Provide the [X, Y] coordinate of the cell's center where the given text is located.  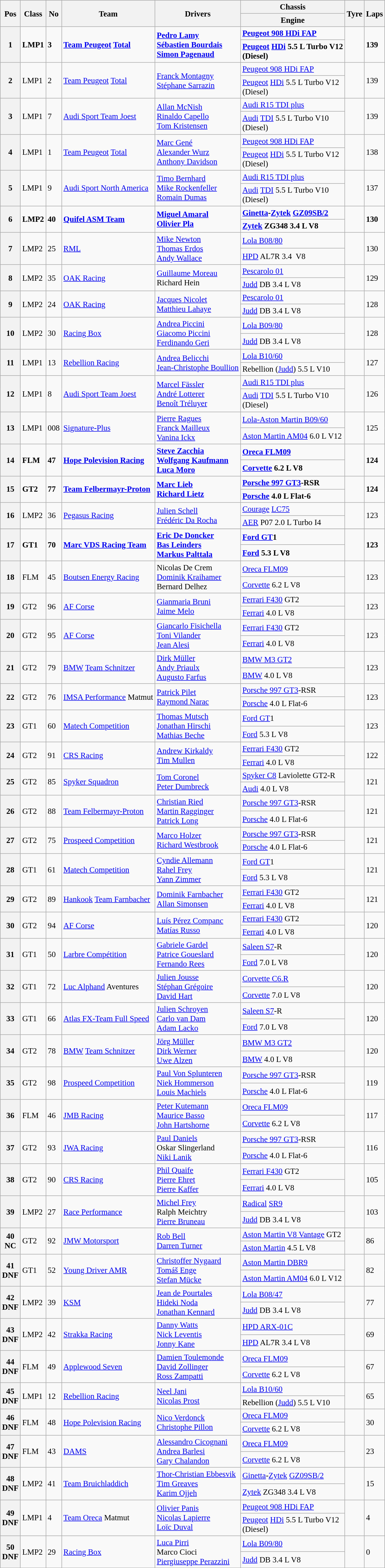
Marc Gené Alexander Wurz Anthony Davidson [198, 152]
Atlas FX-Team Full Speed [108, 1019]
Phil Quaife Pierre Ehret Pierre Kaffer [198, 1180]
Timo Bernhard Mike Rockenfeller Romain Dumas [198, 188]
94 [54, 925]
Larbre Compétition [108, 955]
Corvette C6.R [293, 979]
69 [374, 1335]
Andrew Kirkaldy Tim Mullen [198, 755]
78 [54, 1051]
126 [374, 394]
Strakka Racing [108, 1335]
Julien Schell Frédéric Da Rocha [198, 516]
37 [11, 1148]
Corvette 7.0 L V8 [293, 995]
Jean de Pourtales Hideki Noda Jonathan Kennard [198, 1302]
Quifel ASM Team [108, 219]
Peter Kutemann Maurice Basso John Hartshorne [198, 1115]
Spyker Squadron [108, 782]
28 [11, 870]
DAMS [108, 1451]
Audi 4.0 L V8 [293, 789]
47DNF [11, 1451]
No [54, 13]
116 [374, 1148]
Julien Schroyen Carlo van Dam Adam Lacko [198, 1019]
49DNF [11, 1518]
Dirk Müller Andy Priaulx Augusto Farfus [198, 668]
Thomas Mutsch Jonathan Hirschi Mathias Beche [198, 726]
43 [54, 1451]
14 [11, 460]
42DNF [11, 1302]
44DNF [11, 1367]
Giancarlo Fisichella Toni Vilander Jean Alesi [198, 636]
95 [54, 636]
21 [11, 668]
96 [54, 606]
Signature-Plus [108, 428]
Patrick Pilet Raymond Narac [198, 697]
Applewood Seven [108, 1367]
Race Performance [108, 1212]
Thor-Christian Ebbesvik Tim Greaves Karim Ojjeh [198, 1484]
Damien Toulemonde David Zollinger Ross Zampatti [198, 1367]
Tyre [354, 13]
26 [11, 811]
11 [11, 363]
Aston Martin V8 Vantage GT2 [293, 1235]
50 [54, 955]
Michel Frey Ralph Meichtry Pierre Bruneau [198, 1212]
Pierre Ragues Franck Mailleux Vanina Ickx [198, 428]
HPD AL7R 3.4 V8 [293, 257]
129 [374, 278]
19 [11, 606]
IMSA Performance Matmut [108, 697]
008 [54, 428]
Paul Von Splunteren Niek Hommerson Louis Machiels [198, 1083]
Marcel Fässler André Lotterer Benoît Tréluyer [198, 394]
Franck Montagny Stéphane Sarrazin [198, 80]
50DNF [11, 1552]
40 [54, 219]
Guillaume Moreau Richard Hein [198, 278]
Nico Verdonck Christophe Pillon [198, 1422]
Team [108, 13]
61 [54, 870]
122 [374, 755]
Young Driver AMR [108, 1270]
47 [54, 460]
Paul Daniels Oskar Slingerland Niki Lanik [198, 1148]
Luís Pérez Companc Matías Russo [198, 925]
Luc Alphand Aventures [108, 987]
41DNF [11, 1270]
Dominik Farnbacher Allan Simonsen [198, 899]
49 [54, 1367]
Radical SR9 [293, 1204]
Engine [293, 20]
Aston Martin DBR9 [293, 1262]
52 [54, 1270]
20 [11, 636]
5 [11, 188]
Marc Lieb Richard Lietz [198, 489]
Mike Newton Thomas Erdos Andy Wallace [198, 248]
65 [374, 1396]
127 [374, 363]
137 [374, 188]
Neel Jani Nicolas Prost [198, 1396]
76 [54, 697]
32 [11, 987]
67 [374, 1367]
Andrea Piccini Giacomo Piccini Ferdinando Geri [198, 333]
93 [54, 1148]
Christoffer Nygaard Tomáš Enge Stefan Mücke [198, 1270]
RML [108, 248]
103 [374, 1212]
6 [11, 219]
82 [374, 1270]
Chassis [293, 7]
Courage LC75 [293, 509]
Pedro Lamy Sébastien Bourdais Simon Pagenaud [198, 45]
90 [54, 1180]
18 [11, 577]
Tom Coronel Peter Dumbreck [198, 782]
Pos [11, 13]
85 [54, 782]
40NC [11, 1241]
Audi Sport North America [108, 188]
Andrea Belicchi Jean-Christophe Boullion [198, 363]
Jörg Müller Dirk Werner Uwe Alzen [198, 1051]
48DNF [11, 1484]
Team Oreca Matmut [108, 1518]
Boutsen Energy Racing [108, 577]
Eric De Doncker Bas Leinders Markus Palttala [198, 545]
Alessandro Cicognani Andrea Barlesi Gary Chalandon [198, 1451]
92 [54, 1241]
AER P07 2.0 L Turbo I4 [293, 522]
Aston Martin 4.5 L V8 [293, 1248]
33 [11, 1019]
Class [33, 13]
91 [54, 755]
Marco Holzer Richard Westbrook [198, 840]
10 [11, 333]
Team Bruichladdich [108, 1484]
60 [54, 726]
HPD AL7R 3.4 L V8 [293, 1343]
Steve Zacchia Wolfgang Kaufmann Luca Moro [198, 460]
0 [374, 1552]
45 [54, 577]
Hankook Team Farnbacher [108, 899]
Spyker C8 Laviolette GT2-R [293, 775]
JMW Motorsport [108, 1241]
66 [54, 1019]
86 [374, 1241]
Jacques Nicolet Matthieu Lahaye [198, 304]
Marc VDS Racing Team [108, 545]
45DNF [11, 1396]
Pegasus Racing [108, 516]
Gianmaria Bruni Jaime Melo [198, 606]
75 [54, 840]
48 [54, 1422]
Danny Watts Nick Leventis Jonny Kane [198, 1335]
16 [11, 516]
KSM [108, 1302]
HPD ARX-01C [293, 1327]
JMB Racing [108, 1115]
119 [374, 1083]
Lola-Aston Martin B09/60 [293, 420]
31 [11, 955]
117 [374, 1115]
46DNF [11, 1422]
41 [54, 1484]
34 [11, 1051]
Nicolas De Crem Dominik Kraihamer Bernard Delhez [198, 577]
Lola B08/80 [293, 240]
Christian Ried Martin Ragginger Patrick Long [198, 811]
Cyndie Allemann Rahel Frey Yann Zimmer [198, 870]
79 [54, 668]
Allan McNish Rinaldo Capello Tom Kristensen [198, 116]
46 [54, 1115]
17 [11, 545]
Miguel Amaral Olivier Pla [198, 219]
138 [374, 152]
Drivers [198, 13]
70 [54, 545]
105 [374, 1180]
Julien Jousse Stéphan Grégoire David Hart [198, 987]
JWA Racing [108, 1148]
Luca Pirri Marco Cioci Piergiuseppe Perazzini [198, 1552]
Laps [374, 13]
Olivier Panis Nicolas Lapierre Loïc Duval [198, 1518]
98 [54, 1083]
125 [374, 428]
38 [11, 1180]
43DNF [11, 1335]
42 [54, 1335]
88 [54, 811]
22 [11, 697]
Lola B08/47 [293, 1294]
Rob Bell Darren Turner [198, 1241]
89 [54, 899]
Gabriele Gardel Patrice Goueslard Fernando Rees [198, 955]
72 [54, 987]
